Scan for the cell matching the given text and deliver its (x, y) coordinate at center. 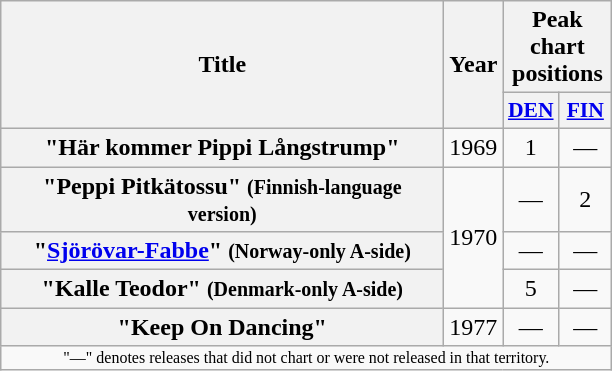
DEN (531, 111)
FIN (586, 111)
1970 (474, 236)
2 (586, 198)
"—" denotes releases that did not chart or were not released in that territory. (306, 358)
"Här kommer Pippi Långstrump" (222, 147)
"Keep On Dancing" (222, 327)
5 (531, 289)
"Sjörövar-Fabbe" (Norway-only A-side) (222, 251)
Year (474, 65)
"Kalle Teodor" (Denmark-only A-side) (222, 289)
1969 (474, 147)
1 (531, 147)
"Peppi Pitkätossu" (Finnish-language version) (222, 198)
1977 (474, 327)
Title (222, 65)
Peak chart positions (558, 47)
